Return the (X, Y) coordinate for the center point of the cell that contains the specified text.  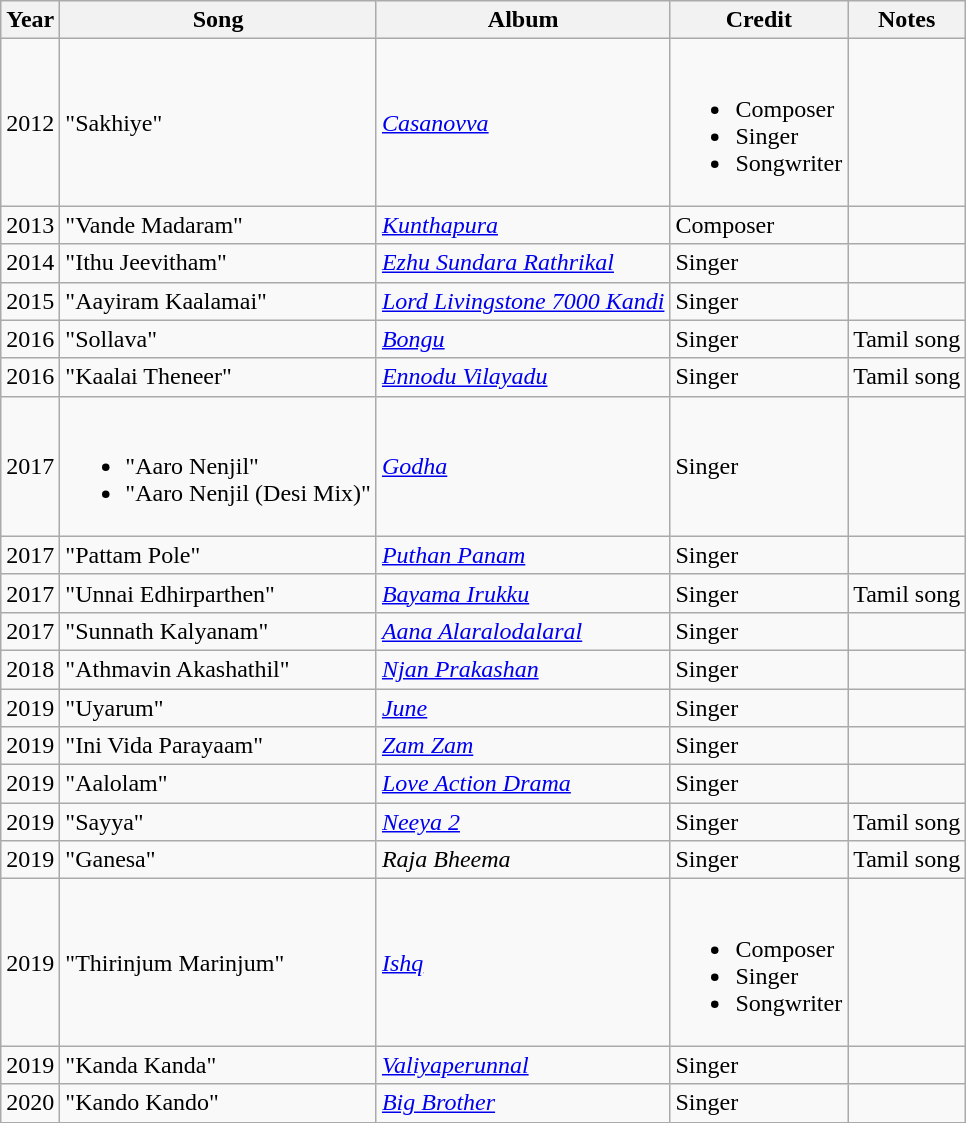
2020 (30, 1103)
"Uyarum" (218, 707)
Year (30, 20)
Valiyaperunnal (523, 1065)
Ezhu Sundara Rathrikal (523, 263)
"Vande Madaram" (218, 225)
Casanovva (523, 122)
2015 (30, 301)
Love Action Drama (523, 784)
"Kando Kando" (218, 1103)
Aana Alaralodalaral (523, 631)
Raja Bheema (523, 860)
"Sunnath Kalyanam" (218, 631)
2013 (30, 225)
Notes (907, 20)
"Aayiram Kaalamai" (218, 301)
"Athmavin Akashathil" (218, 669)
Ennodu Vilayadu (523, 377)
"Kanda Kanda" (218, 1065)
"Aaro Nenjil""Aaro Nenjil (Desi Mix)" (218, 466)
Neeya 2 (523, 822)
"Pattam Pole" (218, 555)
"Ganesa" (218, 860)
Zam Zam (523, 746)
Ishq (523, 962)
Credit (759, 20)
Bayama Irukku (523, 593)
"Sollava" (218, 339)
June (523, 707)
"Ithu Jeevitham" (218, 263)
2014 (30, 263)
Lord Livingstone 7000 Kandi (523, 301)
Puthan Panam (523, 555)
"Aalolam" (218, 784)
Njan Prakashan (523, 669)
Composer (759, 225)
Big Brother (523, 1103)
"Thirinjum Marinjum" (218, 962)
2018 (30, 669)
Album (523, 20)
2012 (30, 122)
Kunthapura (523, 225)
Song (218, 20)
"Ini Vida Parayaam" (218, 746)
"Unnai Edhirparthen" (218, 593)
"Sakhiye" (218, 122)
"Sayya" (218, 822)
"Kaalai Theneer" (218, 377)
Godha (523, 466)
Bongu (523, 339)
